From the cell containing the given text, extract its center point as [X, Y] coordinate. 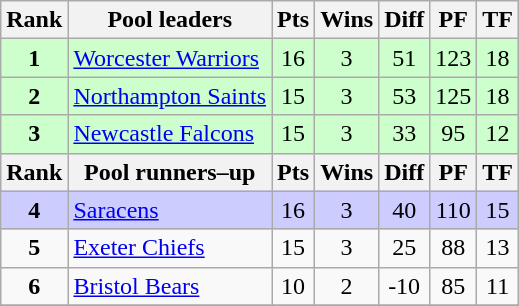
13 [498, 248]
95 [454, 134]
Bristol Bears [170, 286]
123 [454, 58]
Saracens [170, 210]
Pool runners–up [170, 172]
Worcester Warriors [170, 58]
Newcastle Falcons [170, 134]
53 [404, 96]
-10 [404, 286]
25 [404, 248]
Pool leaders [170, 20]
Northampton Saints [170, 96]
6 [34, 286]
51 [404, 58]
11 [498, 286]
Exeter Chiefs [170, 248]
88 [454, 248]
85 [454, 286]
1 [34, 58]
5 [34, 248]
4 [34, 210]
33 [404, 134]
40 [404, 210]
110 [454, 210]
10 [294, 286]
125 [454, 96]
12 [498, 134]
